Return the [x, y] coordinate for the center point of the cell that contains the specified text.  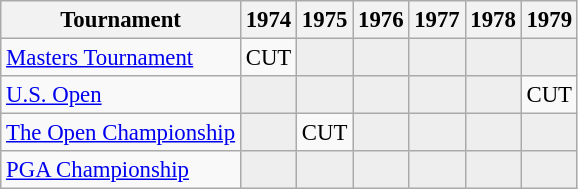
Tournament [121, 20]
U.S. Open [121, 95]
1975 [325, 20]
1977 [437, 20]
1974 [268, 20]
The Open Championship [121, 133]
1978 [493, 20]
1976 [381, 20]
PGA Championship [121, 170]
1979 [549, 20]
Masters Tournament [121, 58]
